Detect which cell encompasses the target text, then output its (X, Y) center coordinate. 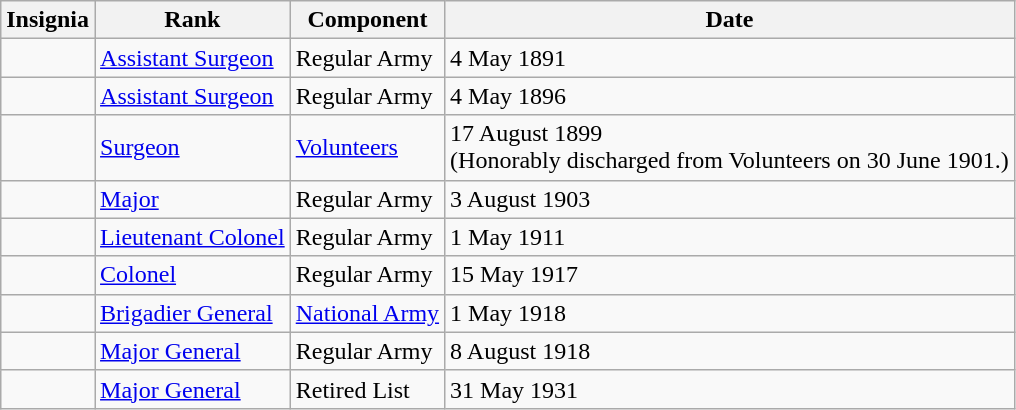
Component (367, 20)
4 May 1896 (730, 96)
Brigadier General (193, 313)
17 August 1899(Honorably discharged from Volunteers on 30 June 1901.) (730, 148)
Surgeon (193, 148)
Retired List (367, 389)
15 May 1917 (730, 275)
Lieutenant Colonel (193, 237)
4 May 1891 (730, 58)
Colonel (193, 275)
Volunteers (367, 148)
National Army (367, 313)
31 May 1931 (730, 389)
Date (730, 20)
3 August 1903 (730, 199)
Rank (193, 20)
Major (193, 199)
Insignia (48, 20)
1 May 1911 (730, 237)
1 May 1918 (730, 313)
8 August 1918 (730, 351)
